Determine the (x, y) coordinate at the center of the cell enclosing the given text.  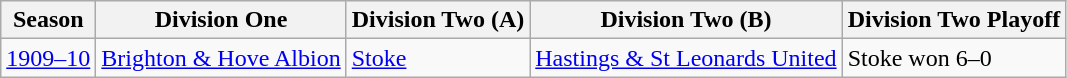
Division One (221, 20)
Hastings & St Leonards United (686, 58)
1909–10 (48, 58)
Stoke (438, 58)
Brighton & Hove Albion (221, 58)
Division Two (A) (438, 20)
Division Two (B) (686, 20)
Season (48, 20)
Stoke won 6–0 (954, 58)
Division Two Playoff (954, 20)
